Detect which cell encompasses the target text, then output its (X, Y) center coordinate. 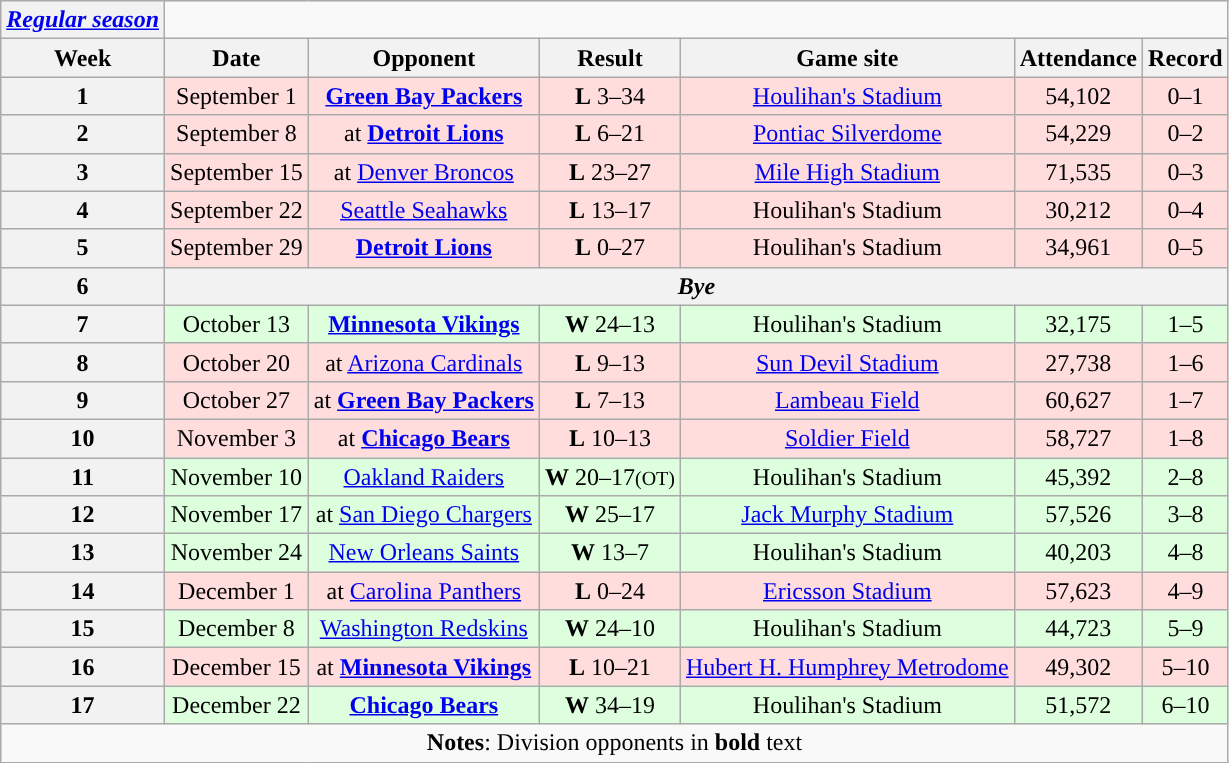
0–4 (1186, 210)
at San Diego Chargers (424, 515)
4 (83, 210)
L 9–13 (610, 362)
16 (83, 667)
1 (83, 96)
1–7 (1186, 400)
L 0–24 (610, 591)
34,961 (1078, 248)
New Orleans Saints (424, 553)
September 15 (237, 172)
Soldier Field (847, 438)
at Denver Broncos (424, 172)
Hubert H. Humphrey Metrodome (847, 667)
71,535 (1078, 172)
October 27 (237, 400)
30,212 (1078, 210)
0–5 (1186, 248)
Green Bay Packers (424, 96)
2 (83, 134)
December 15 (237, 667)
December 1 (237, 591)
60,627 (1078, 400)
Regular season (83, 20)
W 24–10 (610, 629)
Washington Redskins (424, 629)
W 20–17(OT) (610, 477)
27,738 (1078, 362)
9 (83, 400)
57,526 (1078, 515)
at Chicago Bears (424, 438)
32,175 (1078, 324)
W 34–19 (610, 705)
L 7–13 (610, 400)
October 13 (237, 324)
November 24 (237, 553)
Oakland Raiders (424, 477)
L 0–27 (610, 248)
54,102 (1078, 96)
6 (83, 286)
Date (237, 58)
Detroit Lions (424, 248)
at Detroit Lions (424, 134)
L 6–21 (610, 134)
at Green Bay Packers (424, 400)
4–9 (1186, 591)
Record (1186, 58)
17 (83, 705)
Minnesota Vikings (424, 324)
Result (610, 58)
Sun Devil Stadium (847, 362)
7 (83, 324)
L 10–21 (610, 667)
12 (83, 515)
Ericsson Stadium (847, 591)
5–10 (1186, 667)
Pontiac Silverdome (847, 134)
Jack Murphy Stadium (847, 515)
44,723 (1078, 629)
8 (83, 362)
1–6 (1186, 362)
40,203 (1078, 553)
Mile High Stadium (847, 172)
57,623 (1078, 591)
5 (83, 248)
September 22 (237, 210)
Notes: Division opponents in bold text (614, 743)
51,572 (1078, 705)
10 (83, 438)
Chicago Bears (424, 705)
0–3 (1186, 172)
L 10–13 (610, 438)
15 (83, 629)
11 (83, 477)
6–10 (1186, 705)
58,727 (1078, 438)
W 24–13 (610, 324)
5–9 (1186, 629)
October 20 (237, 362)
Opponent (424, 58)
W 25–17 (610, 515)
Attendance (1078, 58)
November 17 (237, 515)
3–8 (1186, 515)
Week (83, 58)
49,302 (1078, 667)
November 10 (237, 477)
13 (83, 553)
0–2 (1186, 134)
at Carolina Panthers (424, 591)
4–8 (1186, 553)
W 13–7 (610, 553)
Game site (847, 58)
Lambeau Field (847, 400)
December 22 (237, 705)
November 3 (237, 438)
1–5 (1186, 324)
0–1 (1186, 96)
Bye (697, 286)
L 13–17 (610, 210)
3 (83, 172)
L 3–34 (610, 96)
at Arizona Cardinals (424, 362)
December 8 (237, 629)
54,229 (1078, 134)
2–8 (1186, 477)
14 (83, 591)
45,392 (1078, 477)
September 29 (237, 248)
at Minnesota Vikings (424, 667)
September 8 (237, 134)
1–8 (1186, 438)
L 23–27 (610, 172)
Seattle Seahawks (424, 210)
September 1 (237, 96)
